Detect which cell encompasses the target text, then output its (x, y) center coordinate. 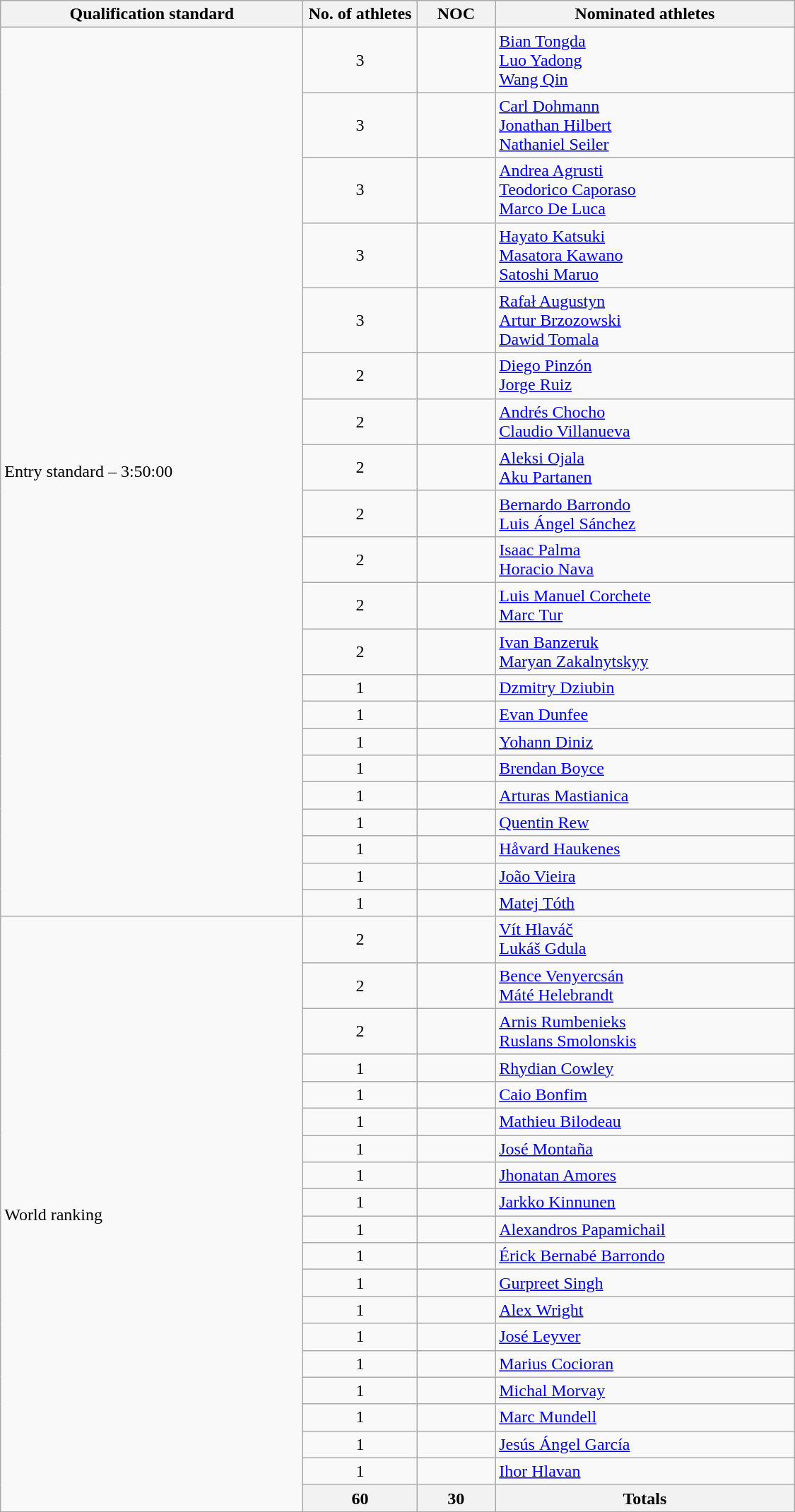
60 (360, 1498)
Érick Bernabé Barrondo (645, 1256)
Håvard Haukenes (645, 849)
Michal Morvay (645, 1390)
Brendan Boyce (645, 769)
Andrea AgrustiTeodorico CaporasoMarco De Luca (645, 190)
Rhydian Cowley (645, 1068)
Quentin Rew (645, 822)
Jarkko Kinnunen (645, 1203)
Carl DohmannJonathan HilbertNathaniel Seiler (645, 125)
30 (457, 1498)
Mathieu Bilodeau (645, 1121)
No. of athletes (360, 14)
World ranking (152, 1214)
Matej Tóth (645, 903)
Jesús Ángel García (645, 1444)
Aleksi OjalaAku Partanen (645, 468)
Marc Mundell (645, 1417)
Rafał AugustynArtur BrzozowskiDawid Tomala (645, 320)
Vít HlaváčLukáš Gdula (645, 940)
José Montaña (645, 1148)
Bernardo BarrondoLuis Ángel Sánchez (645, 513)
Bence VenyercsánMáté Helebrandt (645, 985)
Dzmitry Dziubin (645, 688)
Marius Cocioran (645, 1364)
Luis Manuel CorcheteMarc Tur (645, 605)
NOC (457, 14)
José Leyver (645, 1337)
Alex Wright (645, 1310)
Arnis RumbenieksRuslans Smolonskis (645, 1032)
Evan Dunfee (645, 715)
Diego PinzónJorge Ruiz (645, 376)
Bian TongdaLuo YadongWang Qin (645, 60)
Entry standard – 3:50:00 (152, 472)
Ivan BanzerukMaryan Zakalnytskyy (645, 651)
Yohann Diniz (645, 742)
Arturas Mastianica (645, 796)
Andrés ChochoClaudio Villanueva (645, 421)
Isaac PalmaHoracio Nava (645, 560)
Caio Bonfim (645, 1094)
Qualification standard (152, 14)
Jhonatan Amores (645, 1176)
Alexandros Papamichail (645, 1229)
João Vieira (645, 876)
Totals (645, 1498)
Ihor Hlavan (645, 1471)
Nominated athletes (645, 14)
Hayato KatsukiMasatora KawanoSatoshi Maruo (645, 255)
Gurpreet Singh (645, 1283)
